Provide the [X, Y] coordinate of the cell's center where the given text is located.  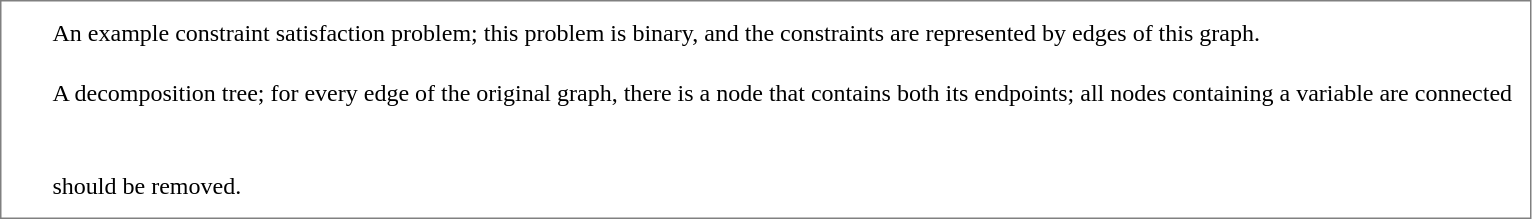
An example constraint satisfaction problem; this problem is binary, and the constraints are represented by edges of this graph. [783, 32]
should be removed. [783, 186]
